Capture the cell that displays the provided text and extract its (x, y) central coordinate. 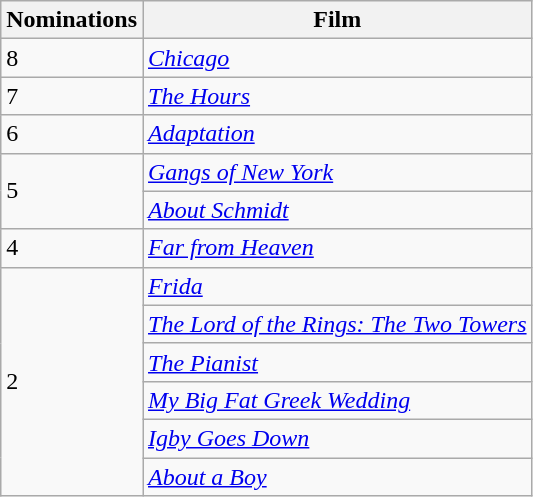
6 (72, 134)
Gangs of New York (337, 172)
Igby Goes Down (337, 438)
My Big Fat Greek Wedding (337, 400)
7 (72, 96)
Frida (337, 286)
2 (72, 381)
8 (72, 58)
Nominations (72, 20)
Adaptation (337, 134)
4 (72, 248)
Film (337, 20)
The Pianist (337, 362)
5 (72, 191)
The Lord of the Rings: The Two Towers (337, 324)
The Hours (337, 96)
About a Boy (337, 477)
Far from Heaven (337, 248)
Chicago (337, 58)
About Schmidt (337, 210)
